From the cell containing the given text, extract its center point as [X, Y] coordinate. 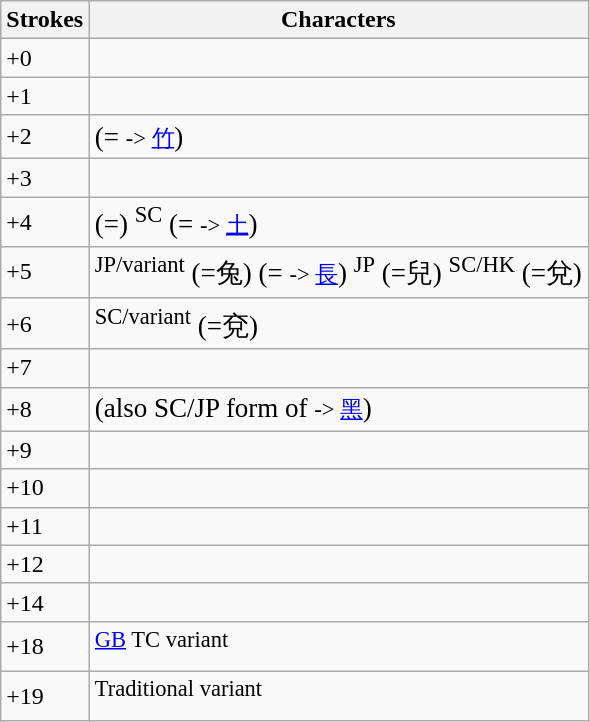
JP/variant (=兔) (= -> 長) JP (=兒) SC/HK (=兌) [338, 272]
Characters [338, 20]
+12 [45, 564]
+6 [45, 324]
+0 [45, 58]
+18 [45, 646]
+7 [45, 368]
(= -> 竹) [338, 137]
+5 [45, 272]
GB TC variant [338, 646]
+9 [45, 450]
+2 [45, 137]
+1 [45, 96]
+19 [45, 696]
Strokes [45, 20]
+10 [45, 488]
(also SC/JP form of -> 黑) [338, 409]
+11 [45, 526]
(=) SC (= -> 土) [338, 222]
+14 [45, 602]
SC/variant (=兗) [338, 324]
+3 [45, 178]
+8 [45, 409]
+4 [45, 222]
Traditional variant [338, 696]
